Return (x, y) of the center of cell containing provided text 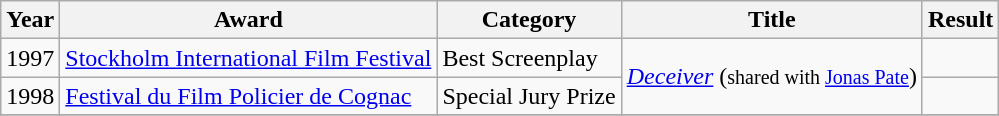
Year (30, 20)
Stockholm International Film Festival (248, 58)
Title (772, 20)
1997 (30, 58)
Category (529, 20)
1998 (30, 96)
Deceiver (shared with Jonas Pate) (772, 77)
Festival du Film Policier de Cognac (248, 96)
Special Jury Prize (529, 96)
Best Screenplay (529, 58)
Result (960, 20)
Award (248, 20)
